Output the (X, Y) coordinate of the center of the cell containing the given text.  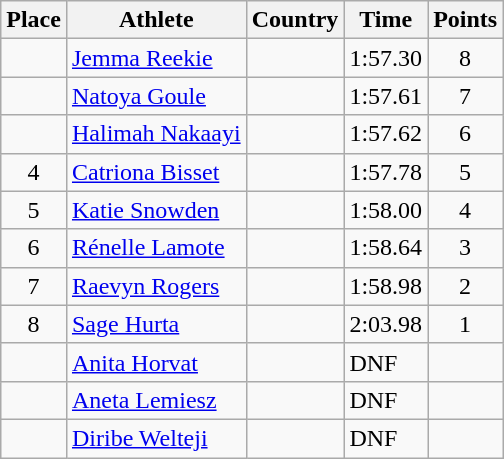
Country (295, 20)
Jemma Reekie (156, 58)
1 (466, 324)
1:58.64 (386, 248)
Place (34, 20)
1:57.30 (386, 58)
Raevyn Rogers (156, 286)
Sage Hurta (156, 324)
2 (466, 286)
1:58.98 (386, 286)
Anita Horvat (156, 362)
Katie Snowden (156, 210)
Natoya Goule (156, 96)
Halimah Nakaayi (156, 134)
1:57.78 (386, 172)
Points (466, 20)
1:58.00 (386, 210)
Time (386, 20)
3 (466, 248)
1:57.61 (386, 96)
2:03.98 (386, 324)
Athlete (156, 20)
Diribe Welteji (156, 438)
Aneta Lemiesz (156, 400)
Catriona Bisset (156, 172)
1:57.62 (386, 134)
Rénelle Lamote (156, 248)
